For the text-containing cell, return its midpoint in [X, Y] coordinate format. 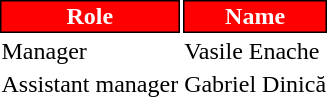
Role [90, 16]
Manager [90, 51]
